Pinpoint the cell where the given text exists, returning its [x, y] midpoint coordinate. 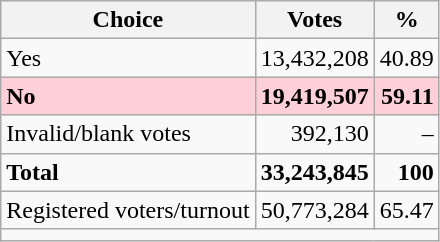
– [406, 134]
19,419,507 [314, 96]
% [406, 20]
Votes [314, 20]
33,243,845 [314, 172]
Invalid/blank votes [128, 134]
59.11 [406, 96]
No [128, 96]
Choice [128, 20]
100 [406, 172]
65.47 [406, 210]
Yes [128, 58]
40.89 [406, 58]
13,432,208 [314, 58]
Registered voters/turnout [128, 210]
392,130 [314, 134]
Total [128, 172]
50,773,284 [314, 210]
